Determine the [X, Y] coordinate at the center of the cell enclosing the given text.  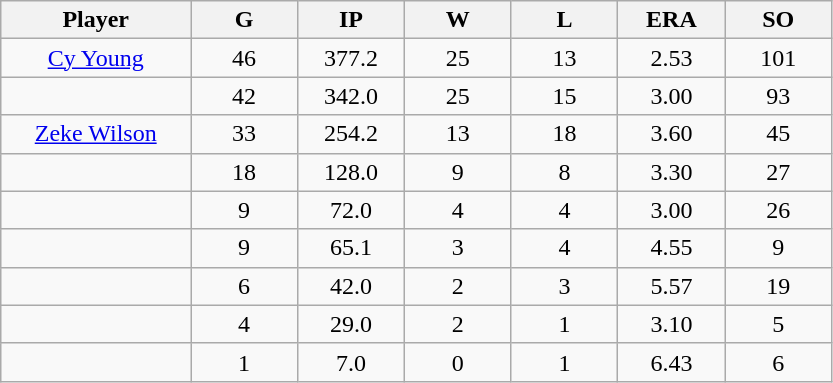
29.0 [350, 324]
W [458, 20]
2.53 [672, 58]
42.0 [350, 286]
IP [350, 20]
7.0 [350, 362]
Player [96, 20]
46 [244, 58]
6.43 [672, 362]
8 [564, 172]
3.10 [672, 324]
19 [778, 286]
42 [244, 96]
Zeke Wilson [96, 134]
Cy Young [96, 58]
27 [778, 172]
101 [778, 58]
15 [564, 96]
G [244, 20]
SO [778, 20]
93 [778, 96]
45 [778, 134]
5.57 [672, 286]
26 [778, 210]
L [564, 20]
72.0 [350, 210]
342.0 [350, 96]
254.2 [350, 134]
3.60 [672, 134]
65.1 [350, 248]
3.30 [672, 172]
128.0 [350, 172]
5 [778, 324]
ERA [672, 20]
377.2 [350, 58]
0 [458, 362]
33 [244, 134]
4.55 [672, 248]
